Locate the cell with the specified text and output its [x, y] center coordinate. 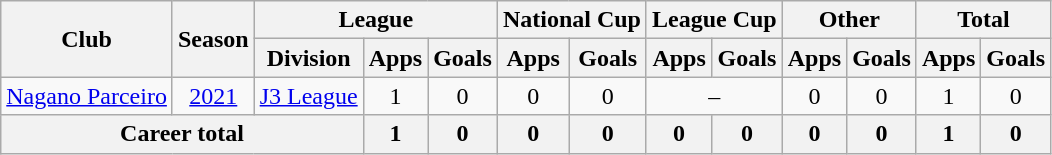
J3 League [308, 96]
Other [849, 20]
Career total [182, 134]
– [714, 96]
Division [308, 58]
League Cup [714, 20]
Season [213, 39]
National Cup [572, 20]
2021 [213, 96]
League [376, 20]
Total [983, 20]
Nagano Parceiro [87, 96]
Club [87, 39]
